Capture the cell that displays the provided text and extract its (X, Y) central coordinate. 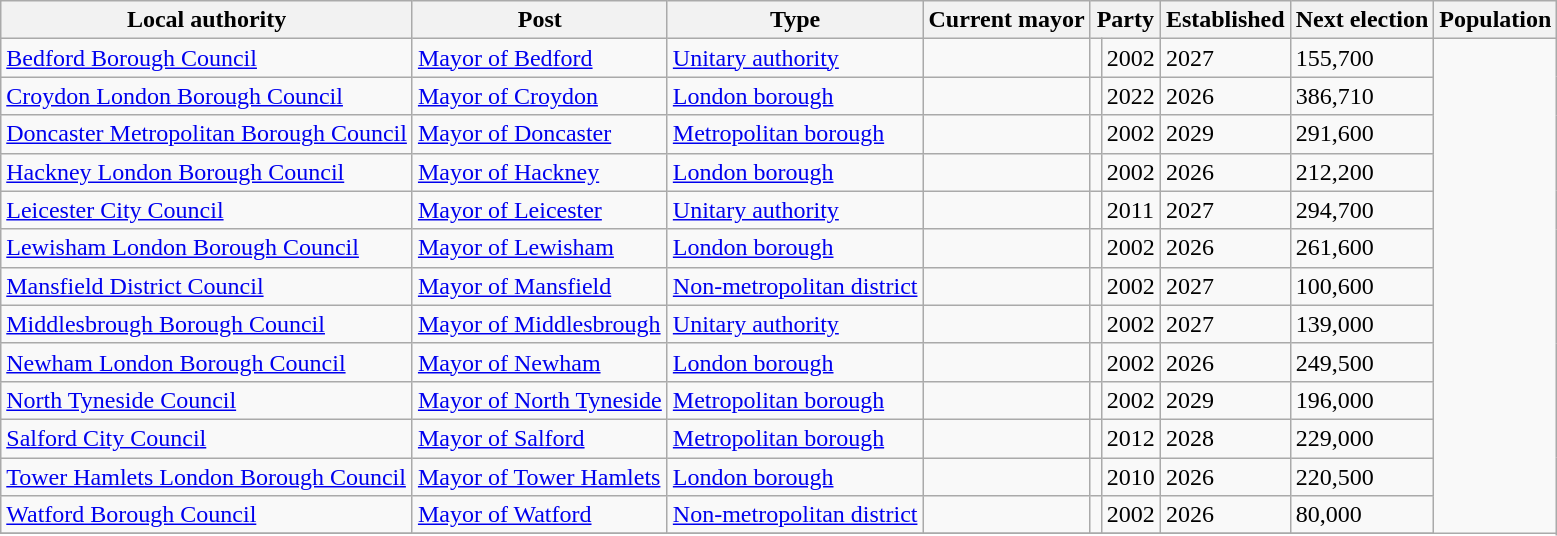
2028 (1225, 438)
Mayor of Bedford (540, 58)
196,000 (1362, 400)
North Tyneside Council (207, 400)
Hackney London Borough Council (207, 172)
261,600 (1362, 248)
Mayor of Watford (540, 515)
Current mayor (1006, 20)
Mayor of Doncaster (540, 134)
139,000 (1362, 324)
Local authority (207, 20)
2012 (1130, 438)
Population (1496, 20)
Mansfield District Council (207, 286)
Post (540, 20)
Tower Hamlets London Borough Council (207, 477)
386,710 (1362, 96)
Mayor of Croydon (540, 96)
Bedford Borough Council (207, 58)
80,000 (1362, 515)
220,500 (1362, 477)
249,500 (1362, 362)
Mayor of Tower Hamlets (540, 477)
Mayor of Middlesbrough (540, 324)
Mayor of Mansfield (540, 286)
Established (1225, 20)
212,200 (1362, 172)
Doncaster Metropolitan Borough Council (207, 134)
2010 (1130, 477)
2011 (1130, 210)
Mayor of Newham (540, 362)
Mayor of North Tyneside (540, 400)
Mayor of Hackney (540, 172)
155,700 (1362, 58)
Watford Borough Council (207, 515)
Mayor of Salford (540, 438)
Next election (1362, 20)
291,600 (1362, 134)
229,000 (1362, 438)
2022 (1130, 96)
Lewisham London Borough Council (207, 248)
Mayor of Lewisham (540, 248)
294,700 (1362, 210)
Mayor of Leicester (540, 210)
Salford City Council (207, 438)
Croydon London Borough Council (207, 96)
Middlesbrough Borough Council (207, 324)
Leicester City Council (207, 210)
Type (795, 20)
Party (1125, 20)
100,600 (1362, 286)
Newham London Borough Council (207, 362)
